Return (X, Y) of the center of cell containing provided text 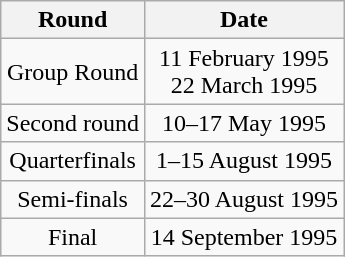
Date (244, 20)
Group Round (73, 72)
Round (73, 20)
10–17 May 1995 (244, 123)
14 September 1995 (244, 237)
Final (73, 237)
Quarterfinals (73, 161)
11 February 199522 March 1995 (244, 72)
1–15 August 1995 (244, 161)
Second round (73, 123)
22–30 August 1995 (244, 199)
Semi-finals (73, 199)
